Determine the (x, y) coordinate at the center of the cell enclosing the given text.  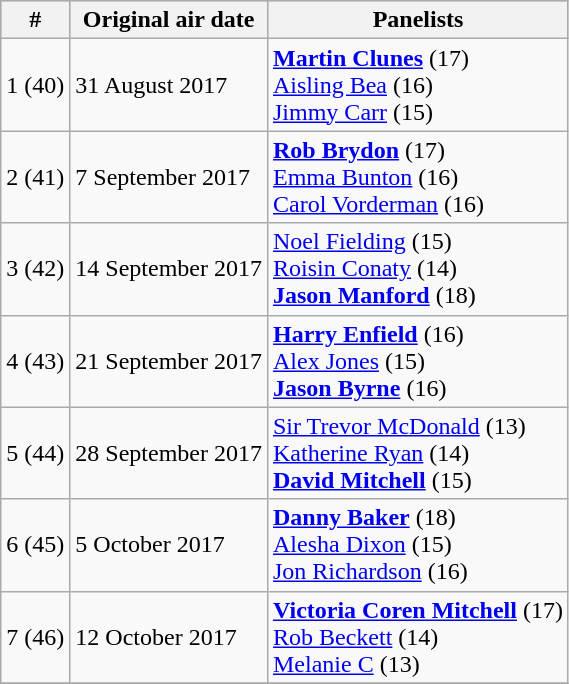
# (36, 20)
5 October 2017 (169, 545)
Martin Clunes (17)Aisling Bea (16)Jimmy Carr (15) (418, 85)
2 (41) (36, 177)
31 August 2017 (169, 85)
5 (44) (36, 453)
14 September 2017 (169, 269)
Rob Brydon (17)Emma Bunton (16)Carol Vorderman (16) (418, 177)
Harry Enfield (16)Alex Jones (15)Jason Byrne (16) (418, 361)
Noel Fielding (15)Roisin Conaty (14)Jason Manford (18) (418, 269)
7 (46) (36, 637)
12 October 2017 (169, 637)
Danny Baker (18)Alesha Dixon (15)Jon Richardson (16) (418, 545)
3 (42) (36, 269)
7 September 2017 (169, 177)
28 September 2017 (169, 453)
1 (40) (36, 85)
21 September 2017 (169, 361)
6 (45) (36, 545)
Sir Trevor McDonald (13)Katherine Ryan (14)David Mitchell (15) (418, 453)
Panelists (418, 20)
4 (43) (36, 361)
Victoria Coren Mitchell (17)Rob Beckett (14)Melanie C (13) (418, 637)
Original air date (169, 20)
